Scan for the cell matching the given text and deliver its (X, Y) coordinate at center. 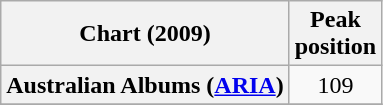
Chart (2009) (145, 34)
Peakposition (335, 34)
109 (335, 85)
Australian Albums (ARIA) (145, 85)
